Return the (x, y) coordinate for the center point of the cell that contains the specified text.  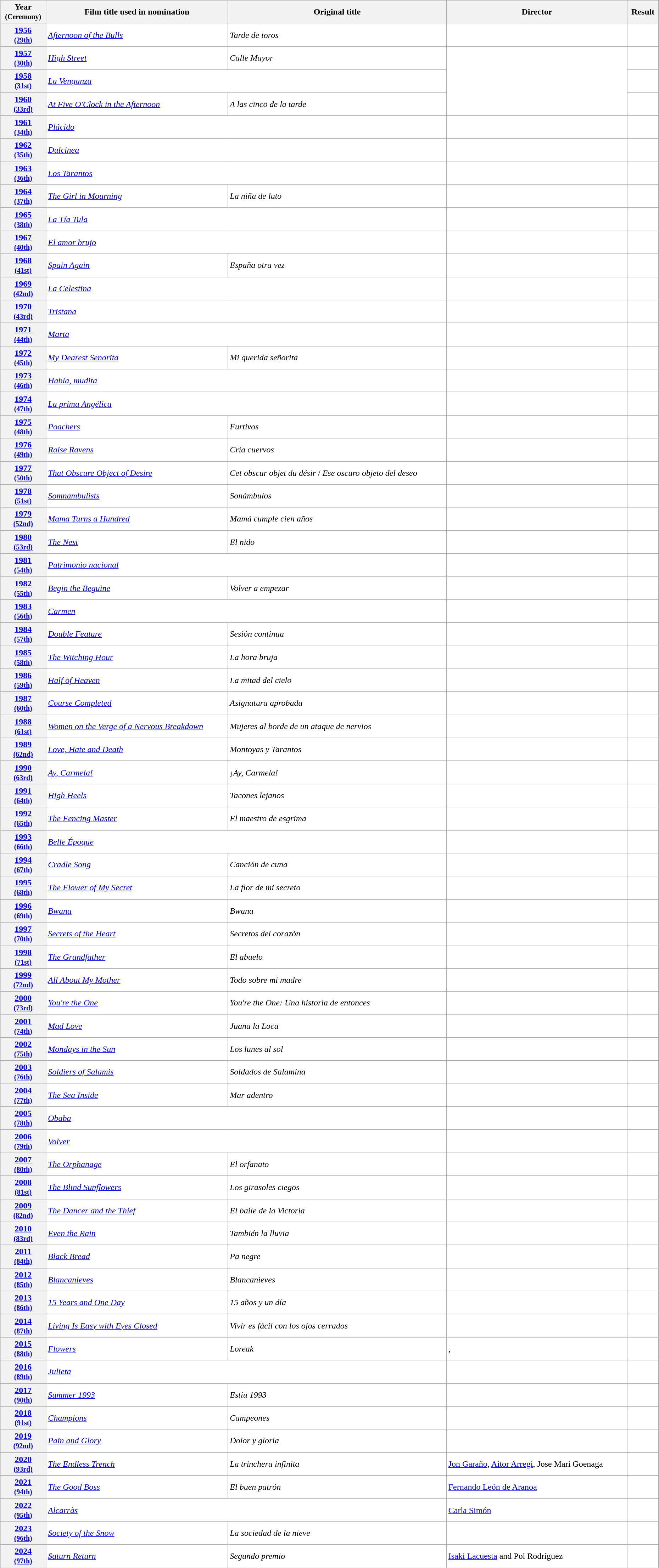
Sesión continua (337, 634)
The Sea Inside (137, 1095)
1986(59th) (23, 680)
Film title used in nomination (137, 12)
The Fencing Master (137, 818)
Cría cuervos (337, 450)
High Heels (137, 796)
2020(93rd) (23, 1464)
Cet obscur objet du désir / Ese oscuro objeto del deseo (337, 473)
El buen patrón (337, 1487)
1956(29th) (23, 35)
1992(65th) (23, 818)
Mamá cumple cien años (337, 519)
Spain Again (137, 265)
Patrimonio nacional (246, 565)
2013(86th) (23, 1302)
2001(74th) (23, 1026)
Mar adentro (337, 1095)
Los girasoles ciegos (337, 1188)
2019(92nd) (23, 1441)
1979(52nd) (23, 519)
1958(31st) (23, 81)
Sonámbulos (337, 496)
1991(64th) (23, 796)
Tacones lejanos (337, 796)
Somnambulists (137, 496)
Mi querida señorita (337, 358)
Even the Rain (137, 1234)
España otra vez (337, 265)
1963(36th) (23, 173)
1972(45th) (23, 358)
2010(83rd) (23, 1234)
El amor brujo (246, 242)
Obaba (246, 1118)
2017(90th) (23, 1394)
2009(82nd) (23, 1210)
1978(51st) (23, 496)
1988(61st) (23, 726)
At Five O'Clock in the Afternoon (137, 104)
Love, Hate and Death (137, 750)
Pa negre (337, 1256)
The Blind Sunflowers (137, 1188)
1995(68th) (23, 888)
2024(97th) (23, 1556)
Dolor y gloria (337, 1441)
Jon Garaño, Aitor Arregi, Jose Mari Goenaga (537, 1464)
2005(78th) (23, 1118)
1997(70th) (23, 934)
The Nest (137, 542)
All About My Mother (137, 980)
The Girl in Mourning (137, 196)
2021(94th) (23, 1487)
Mad Love (137, 1026)
1987(60th) (23, 704)
Secrets of the Heart (137, 934)
El abuelo (337, 957)
Poachers (137, 427)
Carmen (246, 611)
1961(34th) (23, 127)
1965(38th) (23, 219)
1968(41st) (23, 265)
2004(77th) (23, 1095)
Cradle Song (137, 864)
15 años y un día (337, 1302)
1974(47th) (23, 404)
Society of the Snow (137, 1533)
Julieta (246, 1372)
2003(76th) (23, 1072)
La sociedad de la nieve (337, 1533)
Tristana (246, 312)
1982(55th) (23, 588)
El maestro de esgrima (337, 818)
La Celestina (246, 288)
1984(57th) (23, 634)
You're the One (137, 1003)
1980(53rd) (23, 542)
La niña de luto (337, 196)
1983(56th) (23, 611)
Begin the Beguine (137, 588)
Campeones (337, 1418)
Segundo premio (337, 1556)
2000(73rd) (23, 1003)
2016(89th) (23, 1372)
Pain and Glory (137, 1441)
1998(71st) (23, 957)
1962(35th) (23, 150)
2015(88th) (23, 1348)
1990(63rd) (23, 772)
Furtivos (337, 427)
1985(58th) (23, 657)
Course Completed (137, 704)
1994(67th) (23, 864)
15 Years and One Day (137, 1302)
El orfanato (337, 1164)
Women on the Verge of a Nervous Breakdown (137, 726)
2002(75th) (23, 1049)
Raise Ravens (137, 450)
Soldados de Salamina (337, 1072)
2014(87th) (23, 1326)
2023(96th) (23, 1533)
La hora bruja (337, 657)
Plácido (246, 127)
Isaki Lacuesta and Pol Rodríguez (537, 1556)
Flowers (137, 1348)
1993(66th) (23, 842)
La mitad del cielo (337, 680)
2008(81st) (23, 1188)
2011(84th) (23, 1256)
1976(49th) (23, 450)
Alcarràs (246, 1510)
1960(33rd) (23, 104)
2012(85th) (23, 1280)
The Good Boss (137, 1487)
La prima Angélica (246, 404)
My Dearest Senorita (137, 358)
¡Ay, Carmela! (337, 772)
2022(95th) (23, 1510)
Dulcinea (246, 150)
1967(40th) (23, 242)
Director (537, 12)
Los Tarantos (246, 173)
Saturn Return (137, 1556)
The Endless Trench (137, 1464)
That Obscure Object of Desire (137, 473)
También la lluvia (337, 1234)
Soldiers of Salamis (137, 1072)
Year(Ceremony) (23, 12)
You're the One: Una historia de entonces (337, 1003)
Afternoon of the Bulls (137, 35)
Half of Heaven (137, 680)
Mujeres al borde de un ataque de nervios (337, 726)
A las cinco de la tarde (337, 104)
The Witching Hour (137, 657)
Carla Simón (537, 1510)
Black Bread (137, 1256)
1964(37th) (23, 196)
Vivir es fácil con los ojos cerrados (337, 1326)
Asignatura aprobada (337, 704)
1996(69th) (23, 910)
Canción de cuna (337, 864)
The Orphanage (137, 1164)
Calle Mayor (337, 58)
2018(91st) (23, 1418)
The Grandfather (137, 957)
1957(30th) (23, 58)
2006(79th) (23, 1141)
El baile de la Victoria (337, 1210)
Los lunes al sol (337, 1049)
La trinchera infinita (337, 1464)
Summer 1993 (137, 1394)
Fernando León de Aranoa (537, 1487)
Montoyas y Tarantos (337, 750)
Mondays in the Sun (137, 1049)
La flor de mi secreto (337, 888)
Ay, Carmela! (137, 772)
La Tía Tula (246, 219)
Belle Époque (246, 842)
Estiu 1993 (337, 1394)
Marta (246, 334)
Living Is Easy with Eyes Closed (137, 1326)
1970(43rd) (23, 312)
1977(50th) (23, 473)
Secretos del corazón (337, 934)
Volver a empezar (337, 588)
1981(54th) (23, 565)
1969(42nd) (23, 288)
, (537, 1348)
1975(48th) (23, 427)
1973(46th) (23, 380)
El nido (337, 542)
1999(72nd) (23, 980)
Mama Turns a Hundred (137, 519)
Loreak (337, 1348)
Result (643, 12)
La Venganza (246, 81)
Champions (137, 1418)
1989(62nd) (23, 750)
The Flower of My Secret (137, 888)
Tarde de toros (337, 35)
Todo sobre mi madre (337, 980)
Volver (246, 1141)
High Street (137, 58)
1971(44th) (23, 334)
Habla, mudita (246, 380)
The Dancer and the Thief (137, 1210)
Juana la Loca (337, 1026)
2007(80th) (23, 1164)
Double Feature (137, 634)
Original title (337, 12)
